Find where the given text appears and provide that cell's center as (x, y) coordinate. 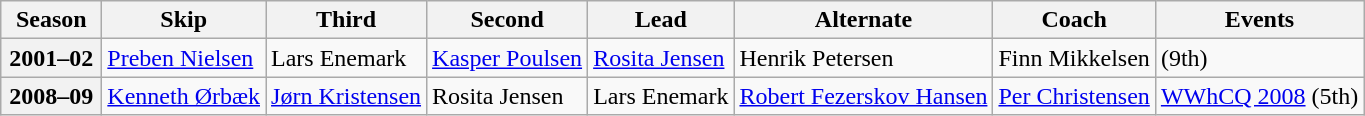
Kenneth Ørbæk (184, 96)
Events (1259, 20)
Lead (661, 20)
Season (52, 20)
Robert Fezerskov Hansen (864, 96)
2008–09 (52, 96)
Henrik Petersen (864, 58)
Alternate (864, 20)
2001–02 (52, 58)
Per Christensen (1074, 96)
Second (508, 20)
Third (346, 20)
Preben Nielsen (184, 58)
Kasper Poulsen (508, 58)
Skip (184, 20)
Jørn Kristensen (346, 96)
WWhCQ 2008 (5th) (1259, 96)
(9th) (1259, 58)
Coach (1074, 20)
Finn Mikkelsen (1074, 58)
